Provide the (X, Y) coordinate of the cell's center where the given text is located.  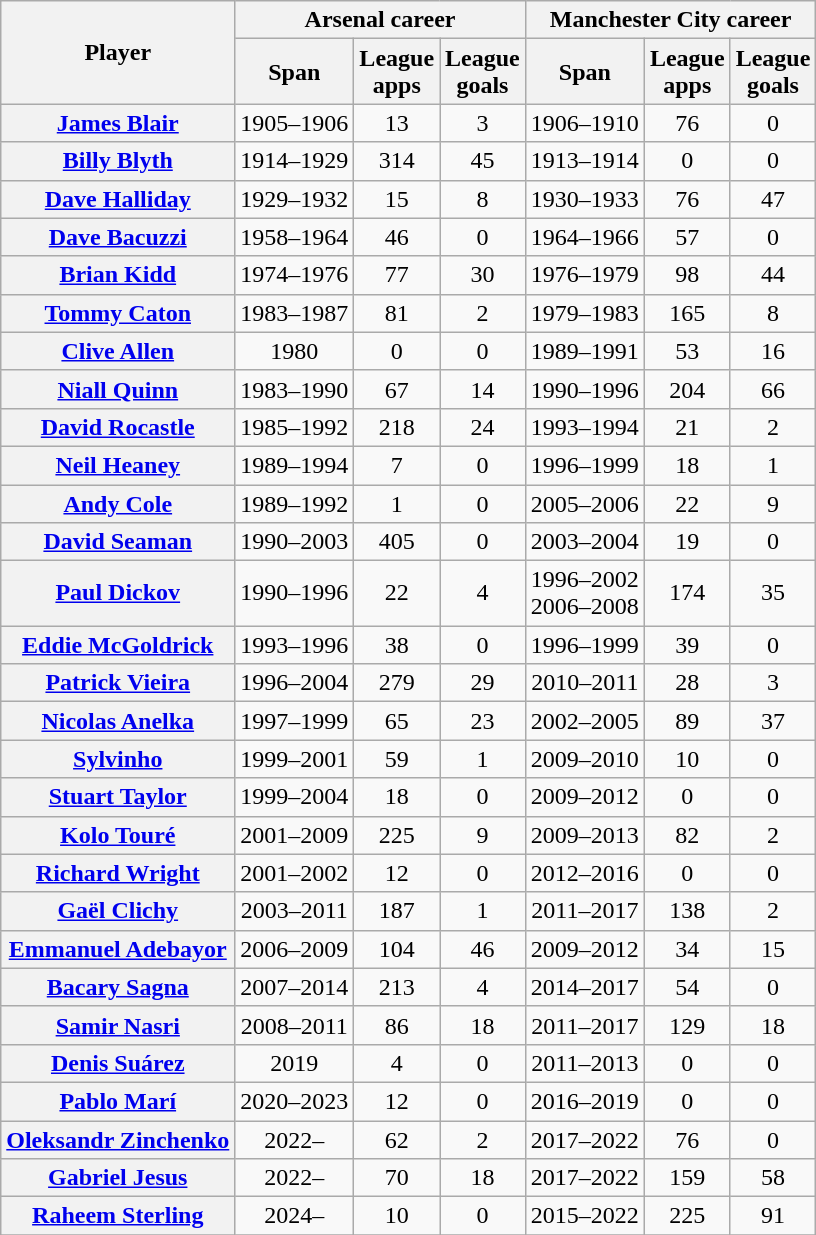
47 (773, 199)
81 (397, 313)
2003–2004 (584, 542)
7 (397, 465)
174 (687, 594)
1983–1990 (294, 389)
1929–1932 (294, 199)
Nicolas Anelka (118, 721)
2011–2013 (584, 1063)
1997–1999 (294, 721)
Pablo Marí (118, 1101)
Arsenal career (380, 20)
14 (483, 389)
2015–2022 (584, 1216)
Kolo Touré (118, 835)
Denis Suárez (118, 1063)
1974–1976 (294, 275)
2014–2017 (584, 987)
Player (118, 52)
54 (687, 987)
213 (397, 987)
218 (397, 427)
Richard Wright (118, 873)
Gabriel Jesus (118, 1178)
2001–2002 (294, 873)
1913–1914 (584, 161)
1905–1906 (294, 123)
57 (687, 237)
38 (397, 645)
28 (687, 683)
2019 (294, 1063)
1976–1979 (584, 275)
Samir Nasri (118, 1025)
165 (687, 313)
23 (483, 721)
98 (687, 275)
David Rocastle (118, 427)
138 (687, 911)
86 (397, 1025)
James Blair (118, 123)
2007–2014 (294, 987)
Oleksandr Zinchenko (118, 1139)
39 (687, 645)
82 (687, 835)
1996–2004 (294, 683)
Clive Allen (118, 351)
70 (397, 1178)
45 (483, 161)
77 (397, 275)
1990–2003 (294, 542)
Raheem Sterling (118, 1216)
35 (773, 594)
1979–1983 (584, 313)
2003–2011 (294, 911)
1999–2001 (294, 759)
Neil Heaney (118, 465)
59 (397, 759)
2024– (294, 1216)
1914–1929 (294, 161)
Paul Dickov (118, 594)
34 (687, 949)
1958–1964 (294, 237)
Eddie McGoldrick (118, 645)
279 (397, 683)
1985–1992 (294, 427)
1930–1933 (584, 199)
1989–1994 (294, 465)
1999–2004 (294, 797)
1993–1996 (294, 645)
2009–2013 (584, 835)
2020–2023 (294, 1101)
Andy Cole (118, 503)
Billy Blyth (118, 161)
159 (687, 1178)
Sylvinho (118, 759)
Bacary Sagna (118, 987)
44 (773, 275)
2012–2016 (584, 873)
Niall Quinn (118, 389)
29 (483, 683)
2005–2006 (584, 503)
58 (773, 1178)
2001–2009 (294, 835)
Tommy Caton (118, 313)
Stuart Taylor (118, 797)
Manchester City career (670, 20)
2006–2009 (294, 949)
2002–2005 (584, 721)
Brian Kidd (118, 275)
187 (397, 911)
53 (687, 351)
Gaël Clichy (118, 911)
67 (397, 389)
2009–2010 (584, 759)
37 (773, 721)
2016–2019 (584, 1101)
65 (397, 721)
1983–1987 (294, 313)
91 (773, 1216)
1989–1991 (584, 351)
Dave Halliday (118, 199)
204 (687, 389)
16 (773, 351)
89 (687, 721)
1989–1992 (294, 503)
2008–2011 (294, 1025)
1906–1910 (584, 123)
21 (687, 427)
1996–20022006–2008 (584, 594)
1993–1994 (584, 427)
Emmanuel Adebayor (118, 949)
129 (687, 1025)
Patrick Vieira (118, 683)
66 (773, 389)
405 (397, 542)
104 (397, 949)
30 (483, 275)
13 (397, 123)
24 (483, 427)
David Seaman (118, 542)
19 (687, 542)
Dave Bacuzzi (118, 237)
1964–1966 (584, 237)
62 (397, 1139)
2010–2011 (584, 683)
314 (397, 161)
1980 (294, 351)
